Return the [x, y] coordinate for the center point of the cell that contains the specified text.  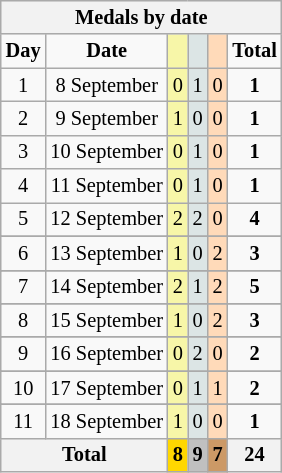
Medals by date [142, 17]
13 September [107, 253]
24 [254, 455]
15 September [107, 320]
Date [107, 51]
16 September [107, 354]
10 September [107, 152]
11 September [107, 186]
6 [24, 253]
11 [24, 421]
12 September [107, 219]
9 September [107, 118]
8 September [107, 85]
10 [24, 388]
14 September [107, 287]
18 September [107, 421]
Day [24, 51]
17 September [107, 388]
